Capture the cell that displays the provided text and extract its [x, y] central coordinate. 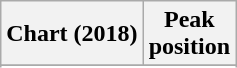
Chart (2018) [72, 34]
Peakposition [189, 34]
